Determine the (X, Y) coordinate at the center of the cell enclosing the given text.  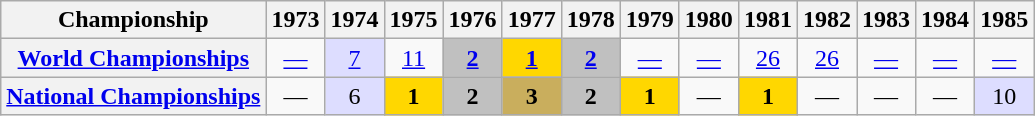
1980 (708, 20)
11 (414, 58)
7 (354, 58)
3 (532, 96)
1976 (472, 20)
10 (1004, 96)
1978 (590, 20)
1983 (886, 20)
Championship (134, 20)
1974 (354, 20)
World Championships (134, 58)
1985 (1004, 20)
National Championships (134, 96)
1979 (650, 20)
1977 (532, 20)
1973 (296, 20)
1984 (946, 20)
1975 (414, 20)
1981 (768, 20)
6 (354, 96)
1982 (826, 20)
